From the cell containing the given text, extract its center point as [x, y] coordinate. 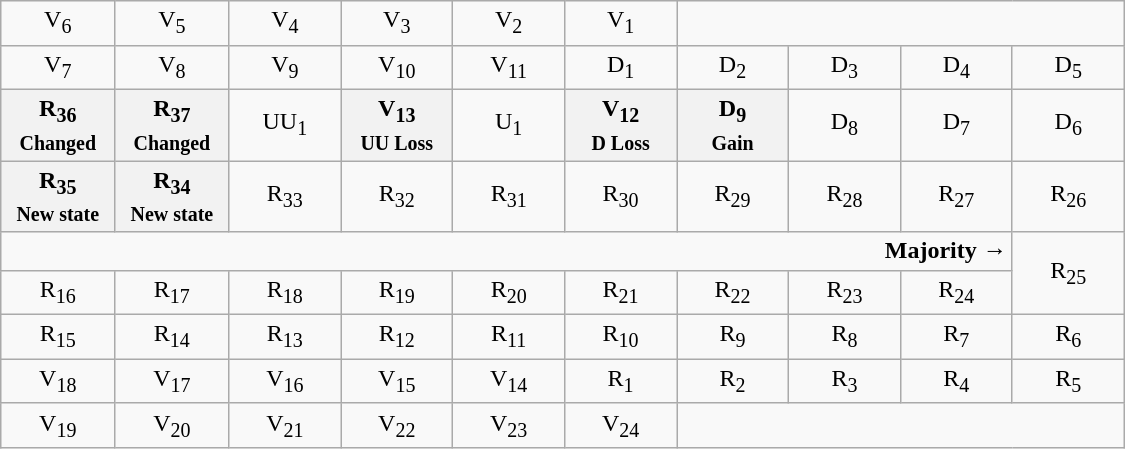
R15 [58, 337]
R8 [844, 337]
R26 [1068, 196]
R12 [397, 337]
V14 [509, 381]
V13UU Loss [397, 124]
V21 [285, 425]
R29 [733, 196]
R31 [509, 196]
V10 [397, 67]
R27 [956, 196]
R4 [956, 381]
R6 [1068, 337]
D9Gain [733, 124]
R9 [733, 337]
R24 [956, 292]
R25 [1068, 273]
V11 [509, 67]
R34New state [172, 196]
R14 [172, 337]
Majority → [507, 251]
V23 [509, 425]
V15 [397, 381]
V19 [58, 425]
D5 [1068, 67]
R3 [844, 381]
D4 [956, 67]
R30 [621, 196]
V2 [509, 23]
D3 [844, 67]
D6 [1068, 124]
R21 [621, 292]
R22 [733, 292]
D8 [844, 124]
R23 [844, 292]
R7 [956, 337]
V17 [172, 381]
R5 [1068, 381]
V12D Loss [621, 124]
V6 [58, 23]
V8 [172, 67]
V3 [397, 23]
V9 [285, 67]
V24 [621, 425]
D7 [956, 124]
V22 [397, 425]
R16 [58, 292]
U1 [509, 124]
R1 [621, 381]
V5 [172, 23]
V16 [285, 381]
R32 [397, 196]
V1 [621, 23]
V18 [58, 381]
R10 [621, 337]
R28 [844, 196]
R37Changed [172, 124]
V7 [58, 67]
R33 [285, 196]
R11 [509, 337]
D1 [621, 67]
R18 [285, 292]
UU1 [285, 124]
R35New state [58, 196]
R17 [172, 292]
R20 [509, 292]
R19 [397, 292]
V4 [285, 23]
R2 [733, 381]
R13 [285, 337]
D2 [733, 67]
V20 [172, 425]
R36Changed [58, 124]
